Detect which cell encompasses the target text, then output its (x, y) center coordinate. 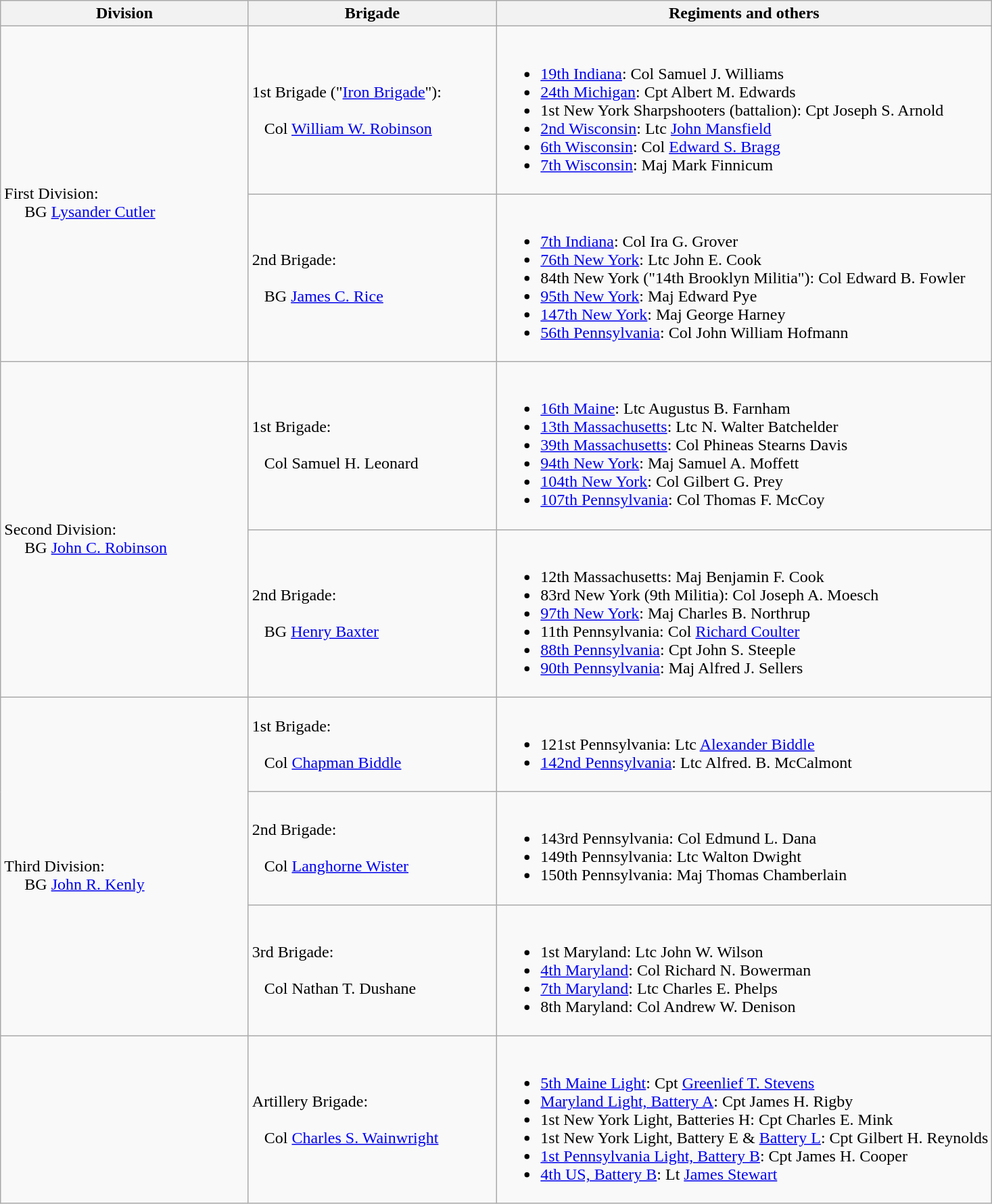
2nd Brigade: BG Henry Baxter (372, 613)
3rd Brigade: Col Nathan T. Dushane (372, 970)
Artillery Brigade: Col Charles S. Wainwright (372, 1119)
143rd Pennsylvania: Col Edmund L. Dana149th Pennsylvania: Ltc Walton Dwight150th Pennsylvania: Maj Thomas Chamberlain (744, 848)
First Division: BG Lysander Cutler (124, 194)
2nd Brigade: BG James C. Rice (372, 278)
2nd Brigade: Col Langhorne Wister (372, 848)
1st Maryland: Ltc John W. Wilson4th Maryland: Col Richard N. Bowerman7th Maryland: Ltc Charles E. Phelps8th Maryland: Col Andrew W. Denison (744, 970)
Division (124, 14)
121st Pennsylvania: Ltc Alexander Biddle142nd Pennsylvania: Ltc Alfred. B. McCalmont (744, 744)
1st Brigade: Col Samuel H. Leonard (372, 446)
Second Division: BG John C. Robinson (124, 529)
1st Brigade: Col Chapman Biddle (372, 744)
Third Division: BG John R. Kenly (124, 867)
Brigade (372, 14)
Regiments and others (744, 14)
1st Brigade ("Iron Brigade"): Col William W. Robinson (372, 110)
